Scan for the cell matching the given text and deliver its [x, y] coordinate at center. 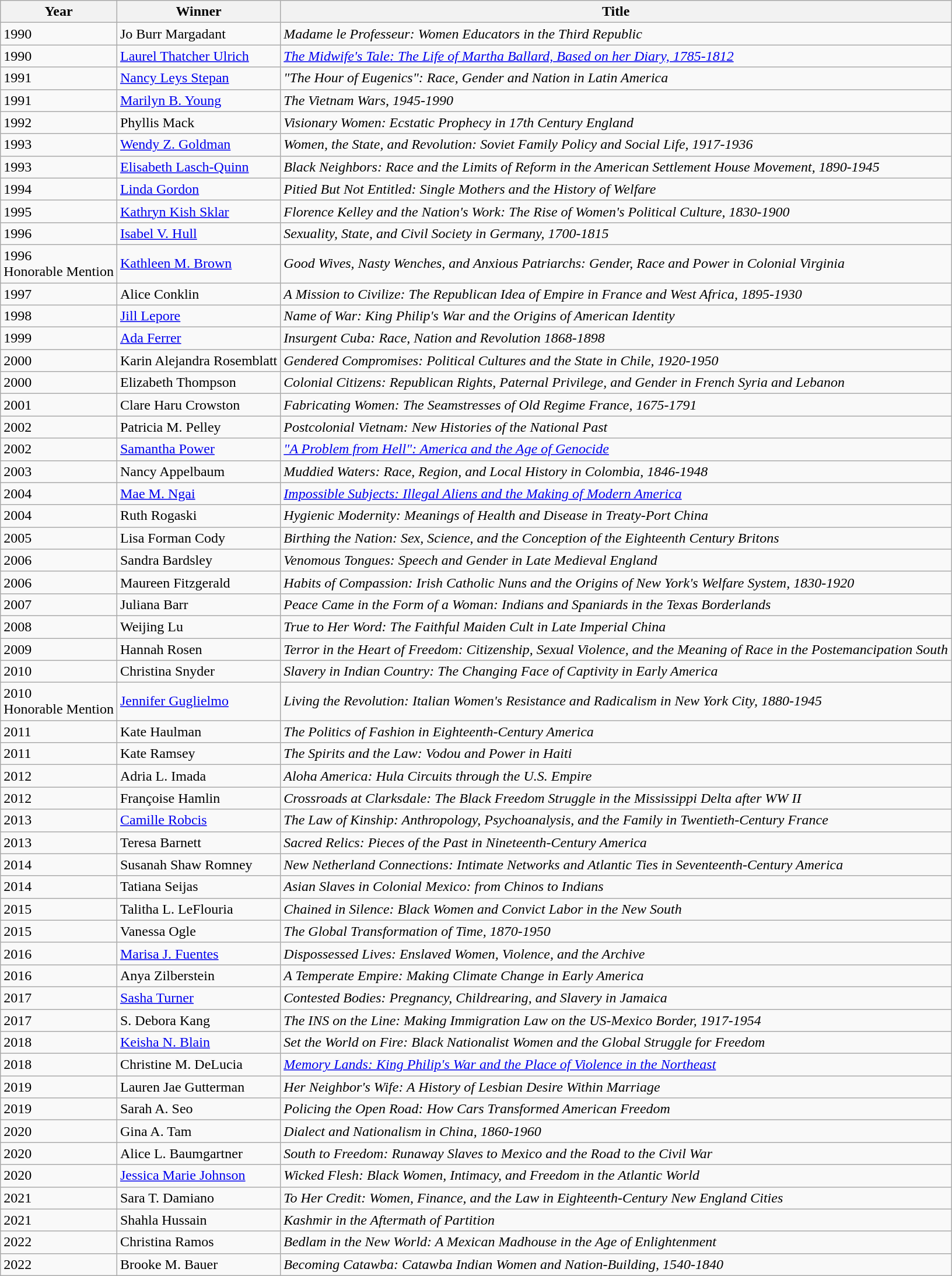
Impossible Subjects: Illegal Aliens and the Making of Modern America [616, 494]
Jessica Marie Johnson [198, 1176]
2010 [59, 672]
The Midwife's Tale: The Life of Martha Ballard, Based on her Diary, 1785-1812 [616, 56]
Adria L. Imada [198, 776]
1996Honorable Mention [59, 264]
Title [616, 12]
Living the Revolution: Italian Women's Resistance and Radicalism in New York City, 1880-1945 [616, 701]
Teresa Barnett [198, 842]
Florence Kelley and the Nation's Work: The Rise of Women's Political Culture, 1830-1900 [616, 211]
Nancy Appelbaum [198, 471]
The Politics of Fashion in Eighteenth-Century America [616, 732]
Kathryn Kish Sklar [198, 211]
Bedlam in the New World: A Mexican Madhouse in the Age of Enlightenment [616, 1242]
2010Honorable Mention [59, 701]
Peace Came in the Form of a Woman: Indians and Spaniards in the Texas Borderlands [616, 604]
The Vietnam Wars, 1945-1990 [616, 100]
2008 [59, 627]
Juliana Barr [198, 604]
Marilyn B. Young [198, 100]
Visionary Women: Ecstatic Prophecy in 17th Century England [616, 123]
Fabricating Women: The Seamstresses of Old Regime France, 1675-1791 [616, 405]
A Mission to Civilize: The Republican Idea of Empire in France and West Africa, 1895-1930 [616, 293]
Venomous Tongues: Speech and Gender in Late Medieval England [616, 560]
Hannah Rosen [198, 649]
Clare Haru Crowston [198, 405]
Hygienic Modernity: Meanings of Health and Disease in Treaty-Port China [616, 516]
Tatiana Seijas [198, 887]
Becoming Catawba: Catawba Indian Women and Nation-Building, 1540-1840 [616, 1264]
Insurgent Cuba: Race, Nation and Revolution 1868-1898 [616, 338]
Karin Alejandra Rosemblatt [198, 361]
Ruth Rogaski [198, 516]
Nancy Leys Stepan [198, 78]
True to Her Word: The Faithful Maiden Cult in Late Imperial China [616, 627]
Talitha L. LeFlouria [198, 909]
2003 [59, 471]
Asian Slaves in Colonial Mexico: from Chinos to Indians [616, 887]
Wendy Z. Goldman [198, 145]
Jill Lepore [198, 316]
Terror in the Heart of Freedom: Citizenship, Sexual Violence, and the Meaning of Race in the Postemancipation South [616, 649]
Christina Ramos [198, 1242]
Year [59, 12]
2001 [59, 405]
Pitied But Not Entitled: Single Mothers and the History of Welfare [616, 189]
Winner [198, 12]
Habits of Compassion: Irish Catholic Nuns and the Origins of New York's Welfare System, 1830-1920 [616, 582]
Linda Gordon [198, 189]
Sara T. Damiano [198, 1198]
Gina A. Tam [198, 1131]
Weijing Lu [198, 627]
Marisa J. Fuentes [198, 953]
Colonial Citizens: Republican Rights, Paternal Privilege, and Gender in French Syria and Lebanon [616, 383]
Elisabeth Lasch-Quinn [198, 167]
Laurel Thatcher Ulrich [198, 56]
Policing the Open Road: How Cars Transformed American Freedom [616, 1109]
Christine M. DeLucia [198, 1065]
Maureen Fitzgerald [198, 582]
Lisa Forman Cody [198, 538]
1994 [59, 189]
S. Debora Kang [198, 1020]
To Her Credit: Women, Finance, and the Law in Eighteenth-Century New England Cities [616, 1198]
Christina Snyder [198, 672]
New Netherland Connections: Intimate Networks and Atlantic Ties in Seventeenth-Century America [616, 865]
Name of War: King Philip's War and the Origins of American Identity [616, 316]
Vanessa Ogle [198, 931]
Contested Bodies: Pregnancy, Childrearing, and Slavery in Jamaica [616, 998]
2005 [59, 538]
South to Freedom: Runaway Slaves to Mexico and the Road to the Civil War [616, 1153]
Jo Burr Margadant [198, 34]
Crossroads at Clarksdale: The Black Freedom Struggle in the Mississippi Delta after WW II [616, 798]
1999 [59, 338]
Kate Ramsey [198, 754]
Keisha N. Blain [198, 1043]
Brooke M. Bauer [198, 1264]
Sexuality, State, and Civil Society in Germany, 1700-1815 [616, 233]
Susanah Shaw Romney [198, 865]
Set the World on Fire: Black Nationalist Women and the Global Struggle for Freedom [616, 1043]
Phyllis Mack [198, 123]
"A Problem from Hell": America and the Age of Genocide [616, 449]
Her Neighbor's Wife: A History of Lesbian Desire Within Marriage [616, 1087]
Women, the State, and Revolution: Soviet Family Policy and Social Life, 1917-1936 [616, 145]
The Law of Kinship: Anthropology, Psychoanalysis, and the Family in Twentieth-Century France [616, 820]
Ada Ferrer [198, 338]
Sasha Turner [198, 998]
2009 [59, 649]
Chained in Silence: Black Women and Convict Labor in the New South [616, 909]
Muddied Waters: Race, Region, and Local History in Colombia, 1846-1948 [616, 471]
1995 [59, 211]
Jennifer Guglielmo [198, 701]
Dispossessed Lives: Enslaved Women, Violence, and the Archive [616, 953]
Madame le Professeur: Women Educators in the Third Republic [616, 34]
Françoise Hamlin [198, 798]
Memory Lands: King Philip's War and the Place of Violence in the Northeast [616, 1065]
Good Wives, Nasty Wenches, and Anxious Patriarchs: Gender, Race and Power in Colonial Virginia [616, 264]
1997 [59, 293]
Dialect and Nationalism in China, 1860-1960 [616, 1131]
Wicked Flesh: Black Women, Intimacy, and Freedom in the Atlantic World [616, 1176]
Kashmir in the Aftermath of Partition [616, 1220]
Black Neighbors: Race and the Limits of Reform in the American Settlement House Movement, 1890-1945 [616, 167]
Aloha America: Hula Circuits through the U.S. Empire [616, 776]
A Temperate Empire: Making Climate Change in Early America [616, 976]
Gendered Compromises: Political Cultures and the State in Chile, 1920-1950 [616, 361]
The INS on the Line: Making Immigration Law on the US-Mexico Border, 1917-1954 [616, 1020]
1998 [59, 316]
Mae M. Ngai [198, 494]
Lauren Jae Gutterman [198, 1087]
Slavery in Indian Country: The Changing Face of Captivity in Early America [616, 672]
Kate Haulman [198, 732]
Sarah A. Seo [198, 1109]
Birthing the Nation: Sex, Science, and the Conception of the Eighteenth Century Britons [616, 538]
Alice Conklin [198, 293]
The Spirits and the Law: Vodou and Power in Haiti [616, 754]
The Global Transformation of Time, 1870-1950 [616, 931]
Sacred Relics: Pieces of the Past in Nineteenth-Century America [616, 842]
Alice L. Baumgartner [198, 1153]
"The Hour of Eugenics": Race, Gender and Nation in Latin America [616, 78]
Sandra Bardsley [198, 560]
1996 [59, 233]
1992 [59, 123]
Camille Robcis [198, 820]
Samantha Power [198, 449]
Isabel V. Hull [198, 233]
Shahla Hussain [198, 1220]
Postcolonial Vietnam: New Histories of the National Past [616, 427]
Anya Zilberstein [198, 976]
2007 [59, 604]
Patricia M. Pelley [198, 427]
Elizabeth Thompson [198, 383]
Kathleen M. Brown [198, 264]
